Return (X, Y) of the center of cell containing provided text 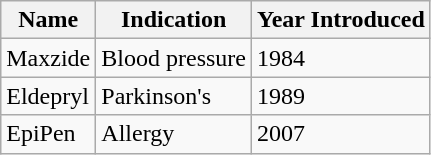
Indication (174, 20)
Blood pressure (174, 58)
1989 (342, 96)
Year Introduced (342, 20)
EpiPen (48, 134)
Name (48, 20)
Maxzide (48, 58)
2007 (342, 134)
1984 (342, 58)
Allergy (174, 134)
Parkinson's (174, 96)
Eldepryl (48, 96)
